Output the [x, y] coordinate of the center of the cell containing the given text.  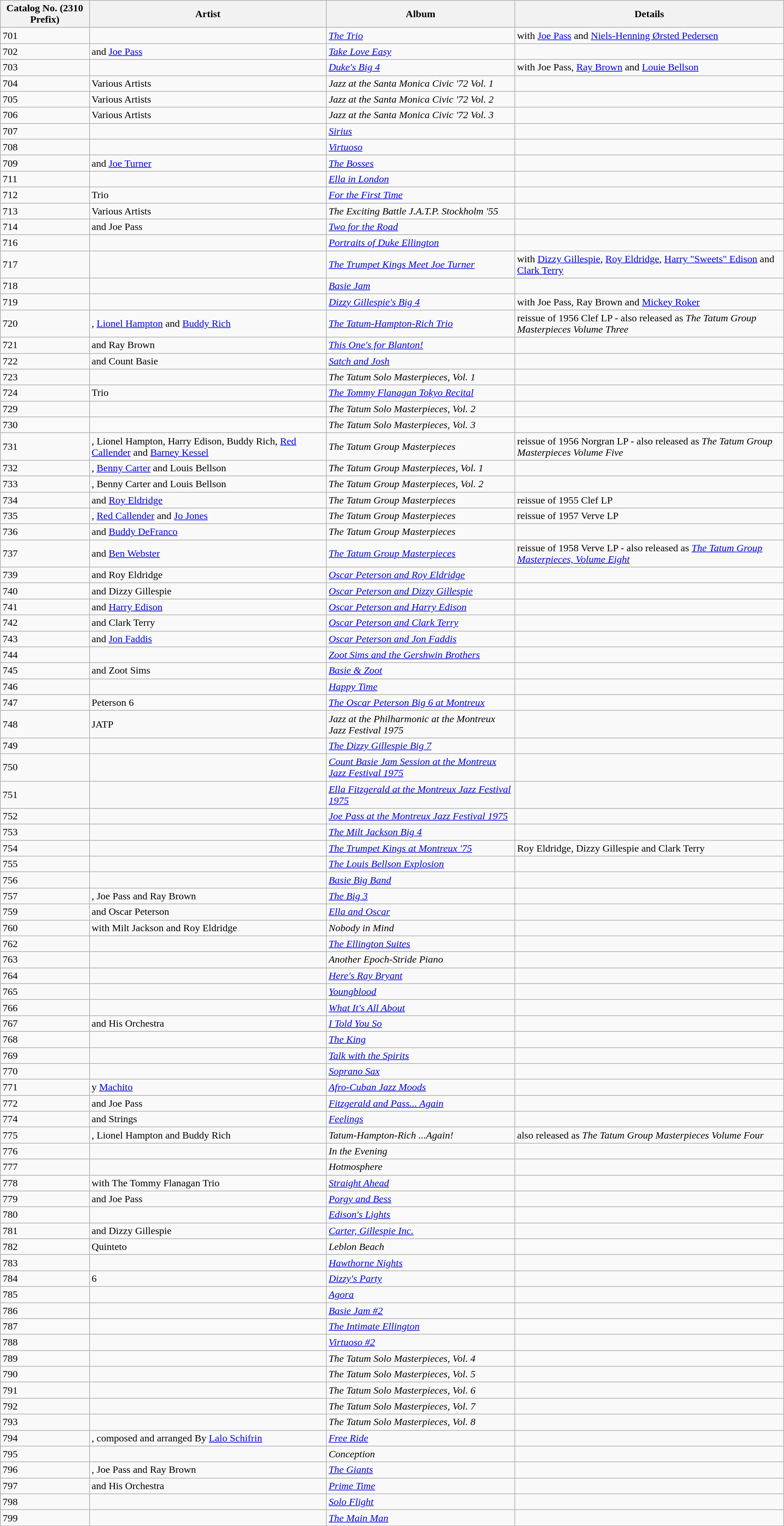
Oscar Peterson and Clark Terry [420, 623]
Tatum-Hampton-Rich ...Again! [420, 1135]
Ella and Oscar [420, 912]
780 [45, 1215]
790 [45, 1374]
713 [45, 211]
Dizzy Gillespie's Big 4 [420, 302]
774 [45, 1119]
Peterson 6 [208, 702]
The Bosses [420, 163]
Roy Eldridge, Dizzy Gillespie and Clark Terry [649, 848]
and Joe Turner [208, 163]
791 [45, 1390]
Here's Ray Bryant [420, 976]
707 [45, 131]
The Trumpet Kings Meet Joe Turner [420, 265]
Portraits of Duke Ellington [420, 243]
The Milt Jackson Big 4 [420, 832]
Edison's Lights [420, 1215]
768 [45, 1039]
706 [45, 115]
and Clark Terry [208, 623]
798 [45, 1502]
Straight Ahead [420, 1183]
782 [45, 1247]
777 [45, 1167]
Virtuoso #2 [420, 1343]
Oscar Peterson and Jon Faddis [420, 639]
The Ellington Suites [420, 944]
Details [649, 14]
The Tatum Solo Masterpieces, Vol. 8 [420, 1422]
Another Epoch-Stride Piano [420, 960]
737 [45, 554]
763 [45, 960]
Ella Fitzgerald at the Montreux Jazz Festival 1975 [420, 794]
749 [45, 746]
Prime Time [420, 1486]
797 [45, 1486]
Happy Time [420, 687]
and Oscar Peterson [208, 912]
786 [45, 1311]
Take Love Easy [420, 52]
JATP [208, 724]
Nobody in Mind [420, 928]
795 [45, 1454]
Jazz at the Santa Monica Civic '72 Vol. 1 [420, 83]
and Harry Edison [208, 607]
Catalog No. (2310 Prefix) [45, 14]
with Joe Pass and Niels-Henning Ørsted Pedersen [649, 36]
792 [45, 1406]
and Jon Faddis [208, 639]
Solo Flight [420, 1502]
730 [45, 425]
703 [45, 67]
766 [45, 1007]
The Tatum Solo Masterpieces, Vol. 1 [420, 377]
705 [45, 99]
The Tatum Solo Masterpieces, Vol. 7 [420, 1406]
Jazz at the Philharmonic at the Montreux Jazz Festival 1975 [420, 724]
The Main Man [420, 1518]
y Machito [208, 1087]
764 [45, 976]
794 [45, 1438]
778 [45, 1183]
732 [45, 468]
The Giants [420, 1470]
708 [45, 147]
The Tatum Group Masterpieces, Vol. 1 [420, 468]
Oscar Peterson and Harry Edison [420, 607]
Dizzy's Party [420, 1278]
Basie Jam #2 [420, 1311]
reissue of 1956 Clef LP - also released as The Tatum Group Masterpieces Volume Three [649, 323]
Youngblood [420, 992]
721 [45, 345]
714 [45, 227]
742 [45, 623]
722 [45, 361]
Basie Big Band [420, 880]
701 [45, 36]
785 [45, 1294]
788 [45, 1343]
The Exciting Battle J.A.T.P. Stockholm '55 [420, 211]
Leblon Beach [420, 1247]
796 [45, 1470]
779 [45, 1199]
Hawthorne Nights [420, 1263]
The Oscar Peterson Big 6 at Montreux [420, 702]
719 [45, 302]
What It's All About [420, 1007]
The Tatum Solo Masterpieces, Vol. 5 [420, 1374]
718 [45, 286]
723 [45, 377]
The King [420, 1039]
Jazz at the Santa Monica Civic '72 Vol. 3 [420, 115]
6 [208, 1278]
Album [420, 14]
762 [45, 944]
733 [45, 484]
709 [45, 163]
783 [45, 1263]
772 [45, 1103]
745 [45, 671]
746 [45, 687]
reissue of 1957 Verve LP [649, 516]
, Red Callender and Jo Jones [208, 516]
Oscar Peterson and Roy Eldridge [420, 575]
Basie Jam [420, 286]
752 [45, 816]
750 [45, 767]
784 [45, 1278]
775 [45, 1135]
Feelings [420, 1119]
759 [45, 912]
Jazz at the Santa Monica Civic '72 Vol. 2 [420, 99]
Agora [420, 1294]
The Tatum Solo Masterpieces, Vol. 2 [420, 409]
Ella in London [420, 179]
Talk with the Spirits [420, 1055]
734 [45, 500]
711 [45, 179]
753 [45, 832]
793 [45, 1422]
The Tatum Solo Masterpieces, Vol. 6 [420, 1390]
The Tatum-Hampton-Rich Trio [420, 323]
, composed and arranged By Lalo Schifrin [208, 1438]
757 [45, 896]
The Trumpet Kings at Montreux '75 [420, 848]
Conception [420, 1454]
724 [45, 393]
I Told You So [420, 1023]
Two for the Road [420, 227]
Afro-Cuban Jazz Moods [420, 1087]
Carter, Gillespie Inc. [420, 1231]
747 [45, 702]
799 [45, 1518]
and Count Basie [208, 361]
also released as The Tatum Group Masterpieces Volume Four [649, 1135]
765 [45, 992]
and Ray Brown [208, 345]
781 [45, 1231]
739 [45, 575]
, Lionel Hampton, Harry Edison, Buddy Rich, Red Callender and Barney Kessel [208, 447]
789 [45, 1358]
744 [45, 655]
735 [45, 516]
760 [45, 928]
The Tatum Solo Masterpieces, Vol. 3 [420, 425]
Free Ride [420, 1438]
Count Basie Jam Session at the Montreux Jazz Festival 1975 [420, 767]
The Louis Bellson Explosion [420, 864]
Joe Pass at the Montreux Jazz Festival 1975 [420, 816]
712 [45, 195]
770 [45, 1072]
Hotmosphere [420, 1167]
The Big 3 [420, 896]
Artist [208, 14]
736 [45, 532]
In the Evening [420, 1151]
The Tatum Group Masterpieces, Vol. 2 [420, 484]
776 [45, 1151]
with Milt Jackson and Roy Eldridge [208, 928]
with The Tommy Flanagan Trio [208, 1183]
This One's for Blanton! [420, 345]
The Intimate Ellington [420, 1327]
743 [45, 639]
with Joe Pass, Ray Brown and Mickey Roker [649, 302]
716 [45, 243]
751 [45, 794]
Oscar Peterson and Dizzy Gillespie [420, 591]
731 [45, 447]
The Tatum Solo Masterpieces, Vol. 4 [420, 1358]
Porgy and Bess [420, 1199]
and Strings [208, 1119]
Duke's Big 4 [420, 67]
704 [45, 83]
717 [45, 265]
748 [45, 724]
reissue of 1955 Clef LP [649, 500]
Satch and Josh [420, 361]
767 [45, 1023]
reissue of 1956 Norgran LP - also released as The Tatum Group Masterpieces Volume Five [649, 447]
755 [45, 864]
with Joe Pass, Ray Brown and Louie Bellson [649, 67]
Virtuoso [420, 147]
Soprano Sax [420, 1072]
and Ben Webster [208, 554]
771 [45, 1087]
787 [45, 1327]
720 [45, 323]
729 [45, 409]
The Tommy Flanagan Tokyo Recital [420, 393]
Quinteto [208, 1247]
The Dizzy Gillespie Big 7 [420, 746]
769 [45, 1055]
reissue of 1958 Verve LP - also released as The Tatum Group Masterpieces, Volume Eight [649, 554]
Fitzgerald and Pass... Again [420, 1103]
Zoot Sims and the Gershwin Brothers [420, 655]
Sirius [420, 131]
and Buddy DeFranco [208, 532]
756 [45, 880]
with Dizzy Gillespie, Roy Eldridge, Harry "Sweets" Edison and Clark Terry [649, 265]
Basie & Zoot [420, 671]
741 [45, 607]
The Trio [420, 36]
and Zoot Sims [208, 671]
754 [45, 848]
740 [45, 591]
702 [45, 52]
For the First Time [420, 195]
